Determine the [X, Y] coordinate at the center of the cell enclosing the given text.  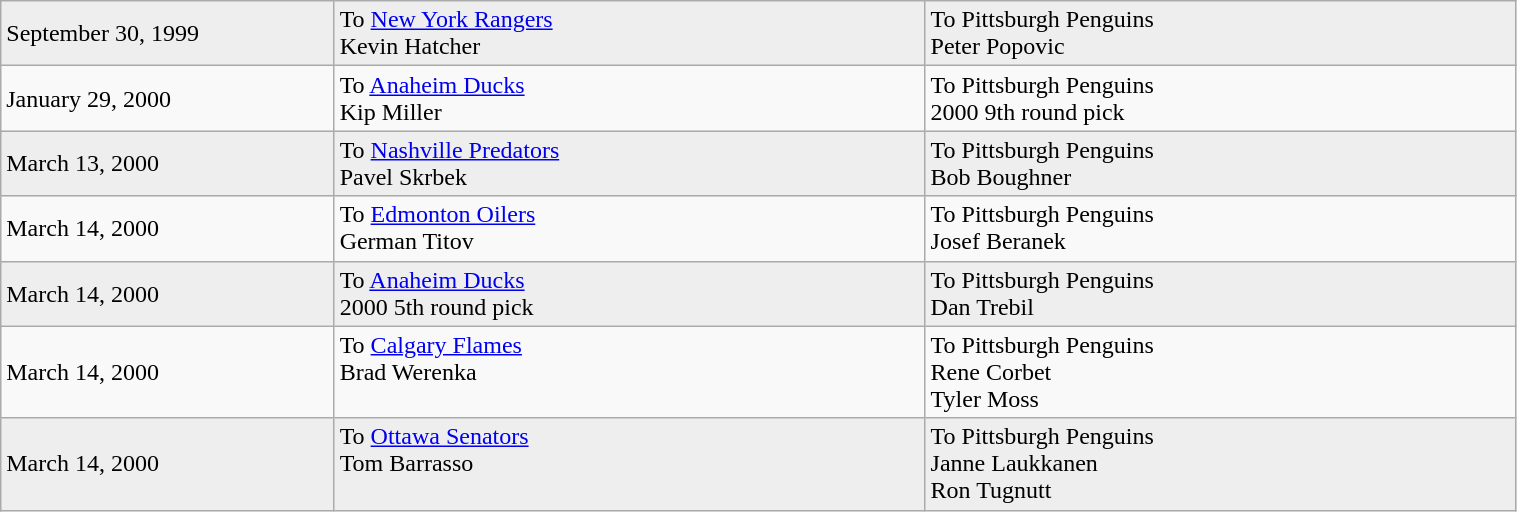
To Pittsburgh PenguinsBob Boughner [1220, 164]
To Pittsburgh PenguinsPeter Popovic [1220, 34]
To Nashville PredatorsPavel Skrbek [630, 164]
To Anaheim DucksKip Miller [630, 98]
To Pittsburgh PenguinsJanne LaukkanenRon Tugnutt [1220, 464]
To Pittsburgh PenguinsJosef Beranek [1220, 228]
January 29, 2000 [168, 98]
To Pittsburgh PenguinsRene CorbetTyler Moss [1220, 372]
To Pittsburgh PenguinsDan Trebil [1220, 294]
To Pittsburgh Penguins2000 9th round pick [1220, 98]
September 30, 1999 [168, 34]
To New York RangersKevin Hatcher [630, 34]
March 13, 2000 [168, 164]
To Calgary FlamesBrad Werenka [630, 372]
To Edmonton OilersGerman Titov [630, 228]
To Ottawa SenatorsTom Barrasso [630, 464]
To Anaheim Ducks2000 5th round pick [630, 294]
